Pinpoint the cell where the given text exists, returning its (X, Y) midpoint coordinate. 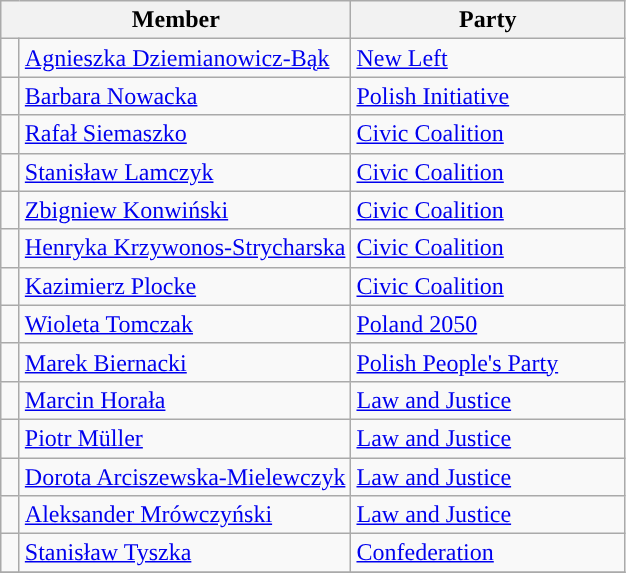
Agnieszka Dziemianowicz-Bąk (185, 58)
Marek Biernacki (185, 362)
Party (488, 20)
Stanisław Tyszka (185, 553)
Polish People's Party (488, 362)
Piotr Müller (185, 438)
Stanisław Lamczyk (185, 172)
Dorota Arciszewska-Mielewczyk (185, 477)
Rafał Siemaszko (185, 134)
Confederation (488, 553)
Marcin Horała (185, 400)
Kazimierz Plocke (185, 286)
Member (176, 20)
Wioleta Tomczak (185, 324)
Barbara Nowacka (185, 96)
Zbigniew Konwiński (185, 210)
New Left (488, 58)
Aleksander Mrówczyński (185, 515)
Polish Initiative (488, 96)
Poland 2050 (488, 324)
Henryka Krzywonos-Strycharska (185, 248)
